Return the (x, y) coordinate for the center point of the cell that contains the specified text.  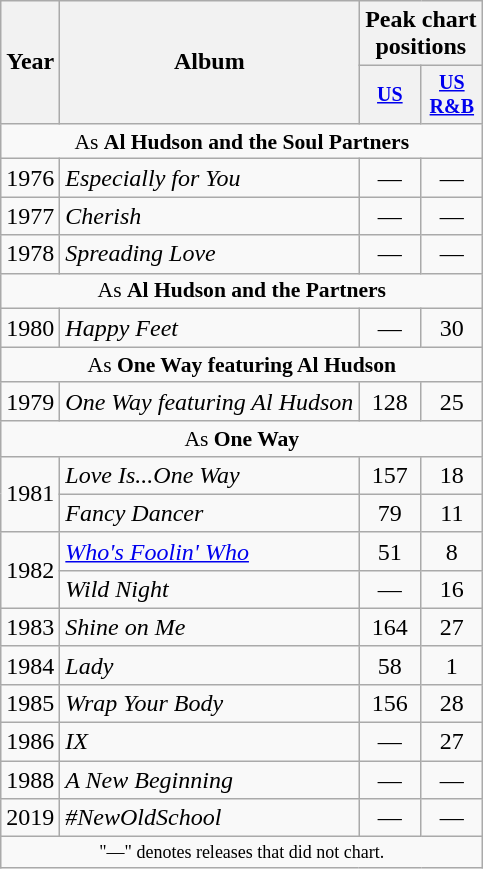
11 (452, 513)
1979 (30, 401)
Happy Feet (210, 328)
28 (452, 703)
1982 (30, 570)
79 (390, 513)
1985 (30, 703)
164 (390, 627)
US (390, 94)
Wild Night (210, 589)
Shine on Me (210, 627)
IX (210, 742)
As Al Hudson and the Partners (242, 291)
2019 (30, 818)
One Way featuring Al Hudson (210, 401)
Lady (210, 665)
18 (452, 475)
1 (452, 665)
1980 (30, 328)
1981 (30, 494)
1977 (30, 216)
#NewOldSchool (210, 818)
51 (390, 551)
30 (452, 328)
Who's Foolin' Who (210, 551)
Year (30, 62)
A New Beginning (210, 780)
Peak chart positions (421, 34)
Especially for You (210, 178)
128 (390, 401)
156 (390, 703)
58 (390, 665)
16 (452, 589)
1978 (30, 254)
8 (452, 551)
As Al Hudson and the Soul Partners (242, 141)
Cherish (210, 216)
1983 (30, 627)
25 (452, 401)
1986 (30, 742)
As One Way featuring Al Hudson (242, 365)
Wrap Your Body (210, 703)
As One Way (242, 438)
"—" denotes releases that did not chart. (242, 852)
Fancy Dancer (210, 513)
Love Is...One Way (210, 475)
Album (210, 62)
157 (390, 475)
Spreading Love (210, 254)
1988 (30, 780)
US R&B (452, 94)
1976 (30, 178)
1984 (30, 665)
